Search for the cell housing the specified text and yield its (X, Y) center coordinate. 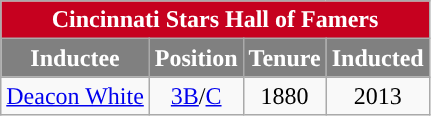
Deacon White (76, 96)
Cincinnati Stars Hall of Famers (216, 20)
Position (196, 58)
Inductee (76, 58)
2013 (378, 96)
3B/C (196, 96)
Tenure (284, 58)
Inducted (378, 58)
1880 (284, 96)
